Search for the cell housing the specified text and yield its (X, Y) center coordinate. 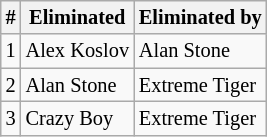
# (11, 17)
1 (11, 51)
Crazy Boy (78, 118)
2 (11, 85)
Alex Koslov (78, 51)
Eliminated by (200, 17)
Eliminated (78, 17)
3 (11, 118)
